Detect which cell encompasses the target text, then output its [x, y] center coordinate. 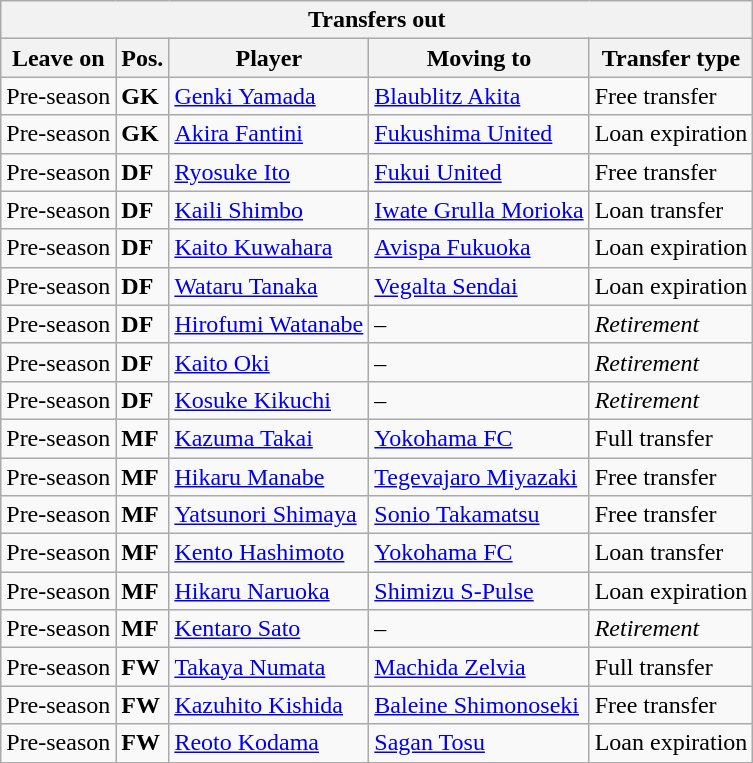
Blaublitz Akita [479, 96]
Machida Zelvia [479, 667]
Genki Yamada [269, 96]
Ryosuke Ito [269, 172]
Shimizu S-Pulse [479, 591]
Player [269, 58]
Akira Fantini [269, 134]
Fukui United [479, 172]
Fukushima United [479, 134]
Transfers out [377, 20]
Hikaru Manabe [269, 477]
Transfer type [671, 58]
Iwate Grulla Morioka [479, 210]
Moving to [479, 58]
Baleine Shimonoseki [479, 705]
Takaya Numata [269, 667]
Avispa Fukuoka [479, 248]
Kosuke Kikuchi [269, 400]
Kento Hashimoto [269, 553]
Yatsunori Shimaya [269, 515]
Kazuma Takai [269, 438]
Kentaro Sato [269, 629]
Kazuhito Kishida [269, 705]
Kaili Shimbo [269, 210]
Reoto Kodama [269, 743]
Hikaru Naruoka [269, 591]
Sonio Takamatsu [479, 515]
Pos. [142, 58]
Tegevajaro Miyazaki [479, 477]
Hirofumi Watanabe [269, 324]
Sagan Tosu [479, 743]
Wataru Tanaka [269, 286]
Kaito Oki [269, 362]
Leave on [58, 58]
Vegalta Sendai [479, 286]
Kaito Kuwahara [269, 248]
